For the text-containing cell, return its midpoint in [x, y] coordinate format. 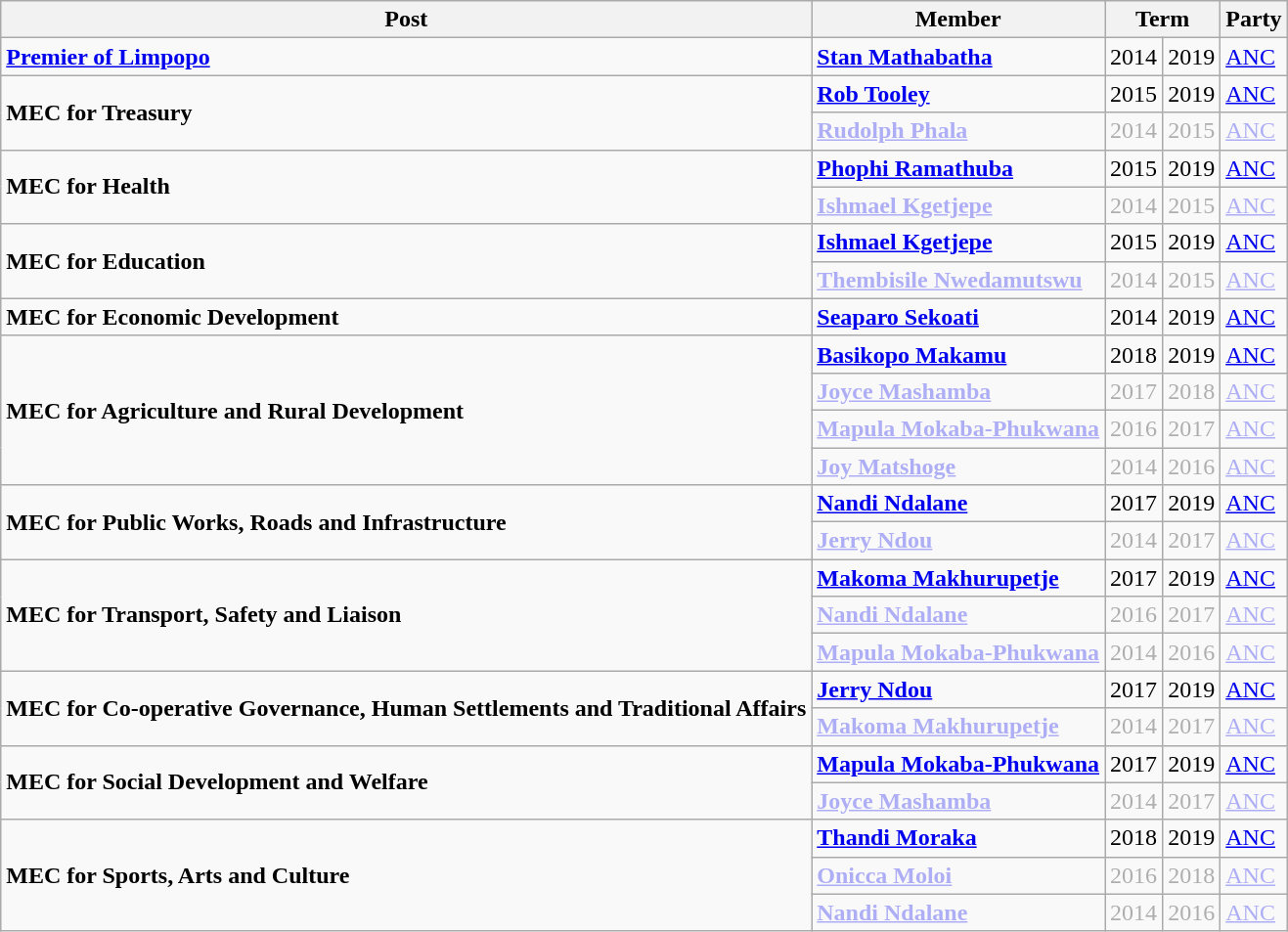
Joy Matshoge [958, 466]
Basikopo Makamu [958, 354]
Member [958, 20]
Rob Tooley [958, 94]
Term [1163, 20]
Thembisile Nwedamutswu [958, 280]
Post [407, 20]
MEC for Treasury [407, 112]
MEC for Public Works, Roads and Infrastructure [407, 522]
MEC for Social Development and Welfare [407, 782]
MEC for Sports, Arts and Culture [407, 875]
Onicca Moloi [958, 875]
Phophi Ramathuba [958, 168]
MEC for Agriculture and Rural Development [407, 410]
Premier of Limpopo [407, 57]
Stan Mathabatha [958, 57]
MEC for Economic Development [407, 317]
Rudolph Phala [958, 131]
Party [1254, 20]
MEC for Education [407, 261]
Seaparo Sekoati [958, 317]
MEC for Co-operative Governance, Human Settlements and Traditional Affairs [407, 708]
MEC for Health [407, 187]
MEC for Transport, Safety and Liaison [407, 615]
Thandi Moraka [958, 838]
